Locate the cell with the specified text and output its (X, Y) center coordinate. 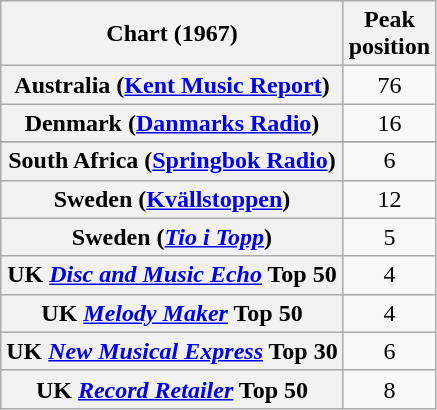
76 (389, 85)
5 (389, 237)
South Africa (Springbok Radio) (172, 161)
Peakposition (389, 34)
8 (389, 389)
UK Melody Maker Top 50 (172, 313)
UK New Musical Express Top 30 (172, 351)
Sweden (Kvällstoppen) (172, 199)
16 (389, 123)
Sweden (Tio i Topp) (172, 237)
Denmark (Danmarks Radio) (172, 123)
Australia (Kent Music Report) (172, 85)
UK Record Retailer Top 50 (172, 389)
12 (389, 199)
Chart (1967) (172, 34)
UK Disc and Music Echo Top 50 (172, 275)
